From the cell containing the given text, extract its center point as [x, y] coordinate. 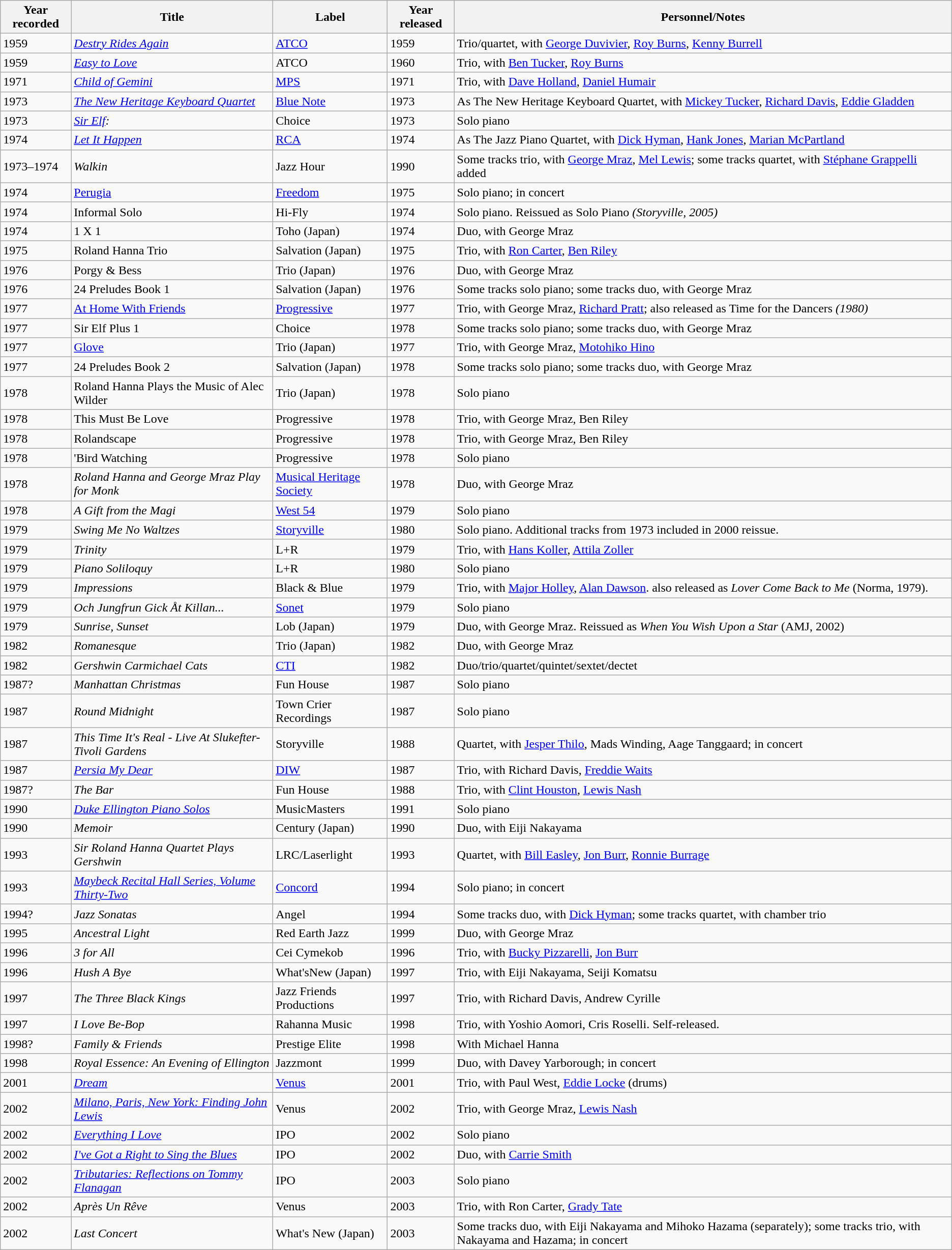
The New Heritage Keyboard Quartet [172, 101]
Prestige Elite [331, 1044]
Swing Me No Waltzes [172, 530]
Glove [172, 347]
Blue Note [331, 101]
Round Midnight [172, 711]
Och Jungfrun Gick Åt Killan... [172, 607]
Manhattan Christmas [172, 685]
Sunrise, Sunset [172, 627]
Duo/trio/quartet/quintet/sextet/dectet [703, 665]
RCA [331, 140]
What'sNew (Japan) [331, 972]
Concord [331, 887]
Ancestral Light [172, 933]
Last Concert [172, 1233]
Trio, with Eiji Nakayama, Seiji Komatsu [703, 972]
Family & Friends [172, 1044]
Quartet, with Bill Easley, Jon Burr, Ronnie Burrage [703, 855]
Label [331, 17]
Romanesque [172, 646]
Some tracks trio, with George Mraz, Mel Lewis; some tracks quartet, with Stéphane Grappelli added [703, 166]
Toho (Japan) [331, 231]
Century (Japan) [331, 828]
1998? [36, 1044]
Trio, with Dave Holland, Daniel Humair [703, 82]
Memoir [172, 828]
Musical Heritage Society [331, 484]
Dream [172, 1083]
Porgy & Bess [172, 270]
Solo piano. Reissued as Solo Piano (Storyville, 2005) [703, 212]
Milano, Paris, New York: Finding John Lewis [172, 1109]
'Bird Watching [172, 458]
Duo, with Carrie Smith [703, 1154]
Lob (Japan) [331, 627]
1994? [36, 914]
Jazzmont [331, 1063]
Jazz Friends Productions [331, 998]
Walkin [172, 166]
Sir Elf Plus 1 [172, 328]
MPS [331, 82]
Piano Soliloquy [172, 568]
24 Preludes Book 1 [172, 289]
Town Crier Recordings [331, 711]
Maybeck Recital Hall Series, Volume Thirty-Two [172, 887]
Destry Rides Again [172, 43]
Duo, with George Mraz. Reissued as When You Wish Upon a Star (AMJ, 2002) [703, 627]
Gershwin Carmichael Cats [172, 665]
With Michael Hanna [703, 1044]
Easy to Love [172, 63]
Roland Hanna Plays the Music of Alec Wilder [172, 393]
Trio, with Richard Davis, Freddie Waits [703, 770]
Trio, with Paul West, Eddie Locke (drums) [703, 1083]
Trio, with Ron Carter, Ben Riley [703, 250]
Rahanna Music [331, 1025]
Some tracks duo, with Dick Hyman; some tracks quartet, with chamber trio [703, 914]
Trio, with George Mraz, Lewis Nash [703, 1109]
3 for All [172, 952]
This Must Be Love [172, 419]
Trio, with Hans Koller, Attila Zoller [703, 549]
Let It Happen [172, 140]
What's New (Japan) [331, 1233]
Trio, with Clint Houston, Lewis Nash [703, 790]
Duo, with Davey Yarborough; in concert [703, 1063]
Rolandscape [172, 439]
Sir Elf: [172, 121]
I've Got a Right to Sing the Blues [172, 1154]
Trio/quartet, with George Duvivier, Roy Burns, Kenny Burrell [703, 43]
Jazz Hour [331, 166]
Persia My Dear [172, 770]
Perugia [172, 192]
Title [172, 17]
DIW [331, 770]
Freedom [331, 192]
Some tracks duo, with Eiji Nakayama and Mihoko Hazama (separately); some tracks trio, with Nakayama and Hazama; in concert [703, 1233]
West 54 [331, 510]
Hi-Fly [331, 212]
Trio, with George Mraz, Motohiko Hino [703, 347]
Sonet [331, 607]
As The New Heritage Keyboard Quartet, with Mickey Tucker, Richard Davis, Eddie Gladden [703, 101]
Informal Solo [172, 212]
1960 [421, 63]
Black & Blue [331, 588]
Solo piano. Additional tracks from 1973 included in 2000 reissue. [703, 530]
1991 [421, 809]
Personnel/Notes [703, 17]
Roland Hanna Trio [172, 250]
Après Un Rêve [172, 1207]
24 Preludes Book 2 [172, 367]
Quartet, with Jesper Thilo, Mads Winding, Aage Tanggaard; in concert [703, 744]
At Home With Friends [172, 309]
Red Earth Jazz [331, 933]
Trio, with Yoshio Aomori, Cris Roselli. Self-released. [703, 1025]
CTI [331, 665]
Trio, with Richard Davis, Andrew Cyrille [703, 998]
Impressions [172, 588]
MusicMasters [331, 809]
Trio, with Ben Tucker, Roy Burns [703, 63]
Duke Ellington Piano Solos [172, 809]
Trio, with Bucky Pizzarelli, Jon Burr [703, 952]
Everything I Love [172, 1135]
The Three Black Kings [172, 998]
Duo, with Eiji Nakayama [703, 828]
The Bar [172, 790]
Year recorded [36, 17]
Trinity [172, 549]
1995 [36, 933]
I Love Be-Bop [172, 1025]
Sir Roland Hanna Quartet Plays Gershwin [172, 855]
Trio, with Ron Carter, Grady Tate [703, 1207]
This Time It's Real - Live At Slukefter-Tivoli Gardens [172, 744]
As The Jazz Piano Quartet, with Dick Hyman, Hank Jones, Marian McPartland [703, 140]
Royal Essence: An Evening of Ellington [172, 1063]
1 X 1 [172, 231]
Jazz Sonatas [172, 914]
Roland Hanna and George Mraz Play for Monk [172, 484]
Tributaries: Reflections on Tommy Flanagan [172, 1180]
Trio, with Major Holley, Alan Dawson. also released as Lover Come Back to Me (Norma, 1979). [703, 588]
Year released [421, 17]
Trio, with George Mraz, Richard Pratt; also released as Time for the Dancers (1980) [703, 309]
Hush A Bye [172, 972]
Child of Gemini [172, 82]
1973–1974 [36, 166]
Cei Cymekob [331, 952]
A Gift from the Magi [172, 510]
Angel [331, 914]
LRC/Laserlight [331, 855]
